Locate the cell with the specified text and output its [x, y] center coordinate. 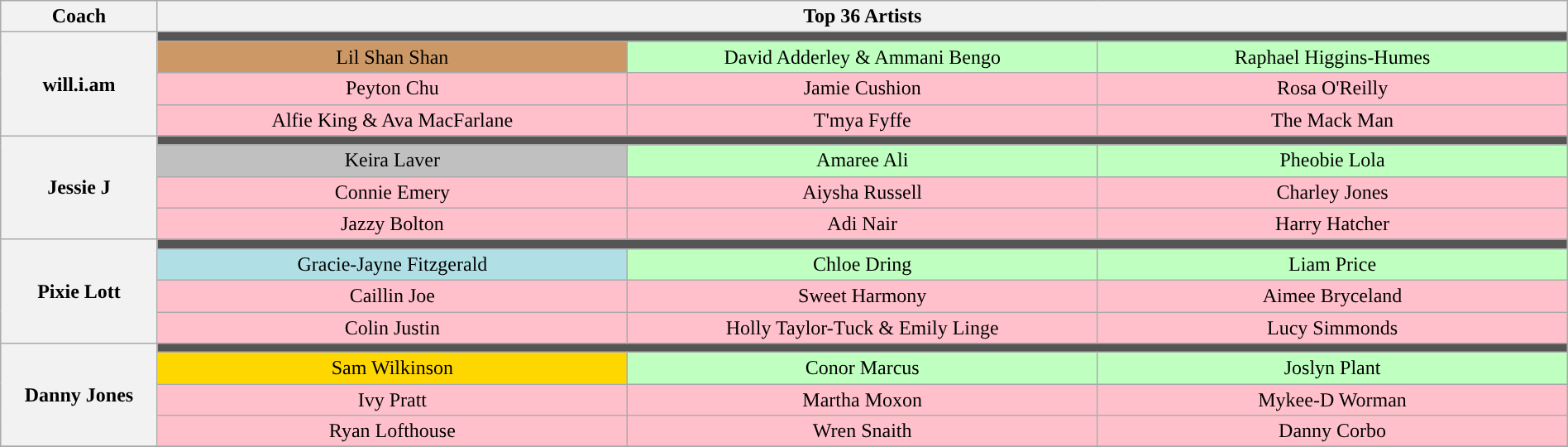
Peyton Chu [392, 89]
T'mya Fyffe [863, 120]
Colin Justin [392, 327]
Top 36 Artists [862, 17]
Lil Shan Shan [392, 57]
Aimee Bryceland [1332, 296]
Jamie Cushion [863, 89]
Ivy Pratt [392, 400]
Charley Jones [1332, 192]
Aiysha Russell [863, 192]
Coach [79, 17]
Wren Snaith [863, 431]
Holly Taylor-Tuck & Emily Linge [863, 327]
Ryan Lofthouse [392, 431]
Keira Laver [392, 161]
Martha Moxon [863, 400]
Mykee-D Worman [1332, 400]
Joslyn Plant [1332, 368]
Jazzy Bolton [392, 223]
Rosa O'Reilly [1332, 89]
Sweet Harmony [863, 296]
Alfie King & Ava MacFarlane [392, 120]
Danny Jones [79, 396]
Chloe Dring [863, 264]
David Adderley & Ammani Bengo [863, 57]
Lucy Simmonds [1332, 327]
Liam Price [1332, 264]
Sam Wilkinson [392, 368]
Gracie-Jayne Fitzgerald [392, 264]
will.i.am [79, 84]
Connie Emery [392, 192]
Adi Nair [863, 223]
Pixie Lott [79, 291]
Conor Marcus [863, 368]
Amaree Ali [863, 161]
Harry Hatcher [1332, 223]
Pheobie Lola [1332, 161]
The Mack Man [1332, 120]
Caillin Joe [392, 296]
Danny Corbo [1332, 431]
Raphael Higgins-Humes [1332, 57]
Jessie J [79, 187]
